Locate the cell with the specified text and output its (X, Y) center coordinate. 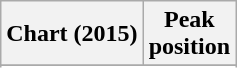
Chart (2015) (72, 34)
Peakposition (189, 34)
